Determine the [X, Y] coordinate at the center of the cell enclosing the given text.  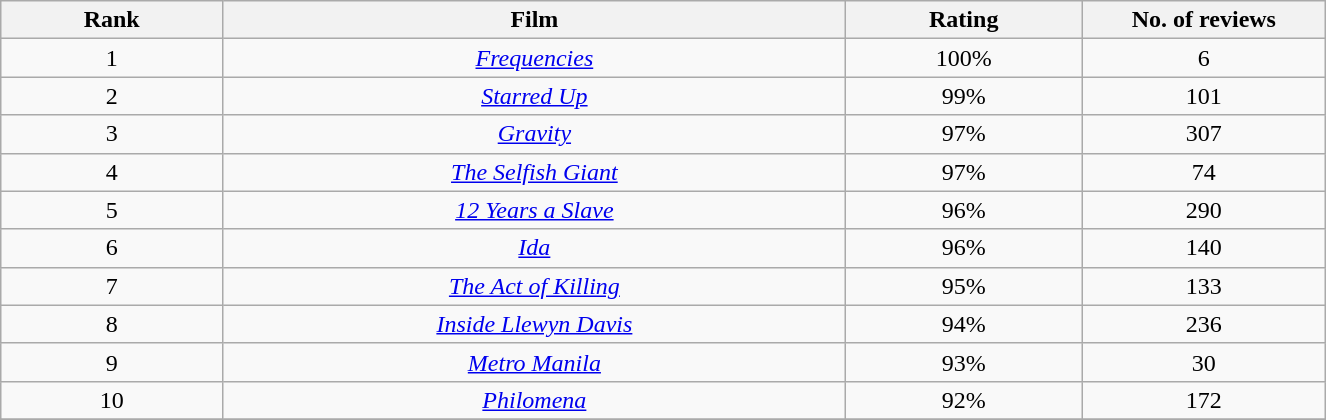
Ida [534, 248]
93% [964, 362]
2 [112, 96]
5 [112, 210]
10 [112, 400]
30 [1204, 362]
9 [112, 362]
Starred Up [534, 96]
236 [1204, 324]
101 [1204, 96]
Metro Manila [534, 362]
95% [964, 286]
The Act of Killing [534, 286]
12 Years a Slave [534, 210]
99% [964, 96]
Rating [964, 20]
The Selfish Giant [534, 172]
8 [112, 324]
7 [112, 286]
Inside Llewyn Davis [534, 324]
94% [964, 324]
100% [964, 58]
Frequencies [534, 58]
3 [112, 134]
Film [534, 20]
133 [1204, 286]
307 [1204, 134]
74 [1204, 172]
Philomena [534, 400]
Rank [112, 20]
140 [1204, 248]
92% [964, 400]
No. of reviews [1204, 20]
290 [1204, 210]
4 [112, 172]
172 [1204, 400]
1 [112, 58]
Gravity [534, 134]
